Identify which cell holds the provided text, then report its [x, y] central coordinate. 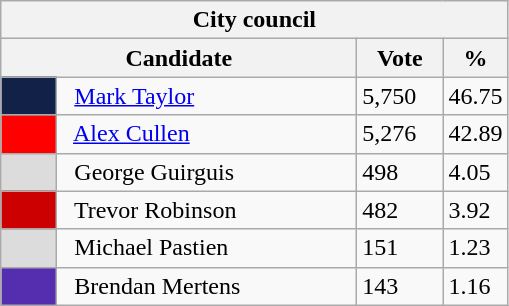
Vote [400, 58]
3.92 [476, 210]
% [476, 58]
5,276 [400, 134]
Candidate [179, 58]
Brendan Mertens [207, 286]
143 [400, 286]
City council [254, 20]
151 [400, 248]
4.05 [476, 172]
5,750 [400, 96]
1.16 [476, 286]
482 [400, 210]
Michael Pastien [207, 248]
46.75 [476, 96]
42.89 [476, 134]
1.23 [476, 248]
Alex Cullen [207, 134]
498 [400, 172]
Trevor Robinson [207, 210]
George Guirguis [207, 172]
Mark Taylor [207, 96]
